Scan for the cell matching the given text and deliver its [X, Y] coordinate at center. 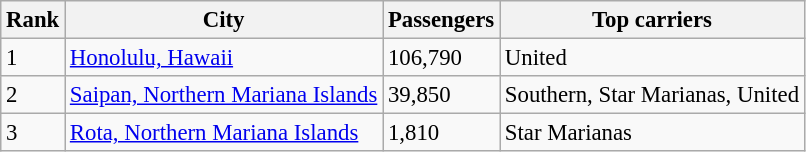
Passengers [442, 20]
Honolulu, Hawaii [224, 58]
United [652, 58]
Southern, Star Marianas, United [652, 95]
39,850 [442, 95]
3 [33, 133]
Star Marianas [652, 133]
1,810 [442, 133]
106,790 [442, 58]
Rota, Northern Mariana Islands [224, 133]
Saipan, Northern Mariana Islands [224, 95]
2 [33, 95]
1 [33, 58]
Top carriers [652, 20]
Rank [33, 20]
City [224, 20]
